Pinpoint the cell where the given text exists, returning its (X, Y) midpoint coordinate. 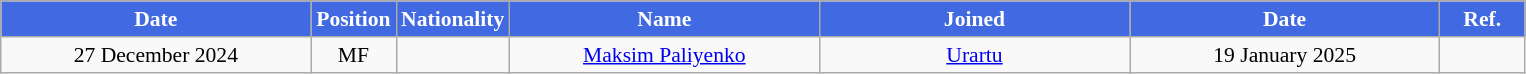
Ref. (1482, 19)
27 December 2024 (156, 55)
Maksim Paliyenko (664, 55)
MF (354, 55)
Name (664, 19)
Joined (974, 19)
Urartu (974, 55)
Nationality (452, 19)
19 January 2025 (1285, 55)
Position (354, 19)
